For the text-containing cell, return its midpoint in (x, y) coordinate format. 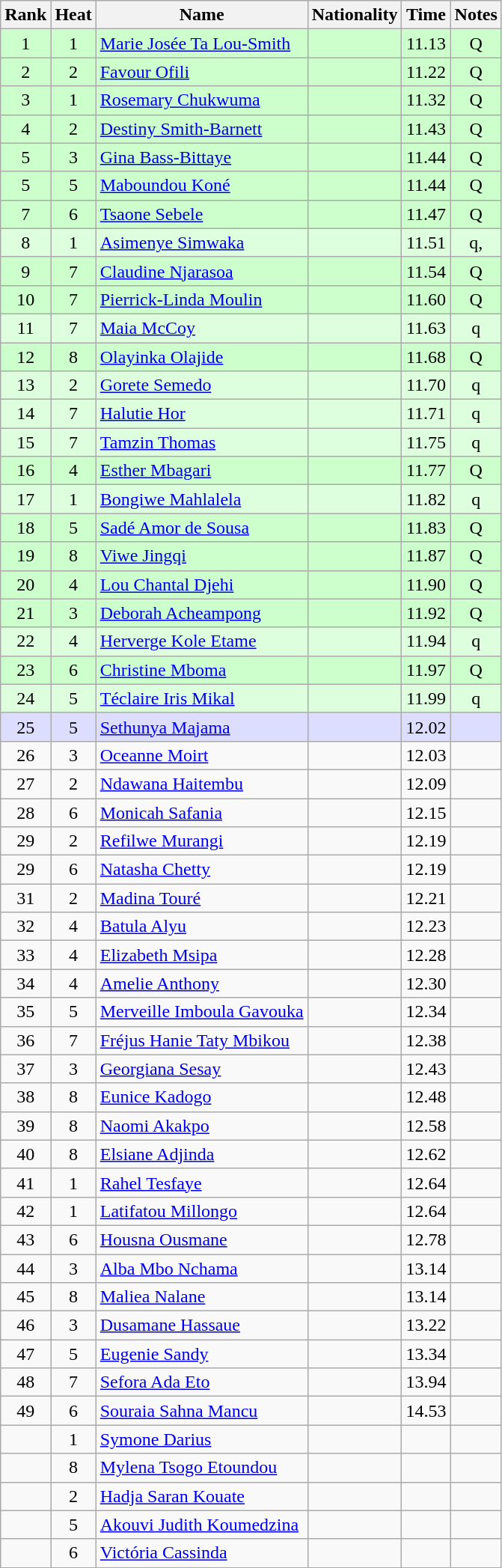
12.21 (426, 898)
27 (25, 784)
11.60 (426, 299)
12.28 (426, 955)
45 (25, 1297)
Heat (73, 15)
Alba Mbo Nchama (202, 1269)
35 (25, 1012)
Madina Touré (202, 898)
17 (25, 499)
11.92 (426, 613)
11.54 (426, 271)
20 (25, 585)
25 (25, 727)
13.22 (426, 1326)
Destiny Smith-Barnett (202, 129)
Eunice Kadogo (202, 1097)
Asimenye Simwaka (202, 242)
Lou Chantal Djehi (202, 585)
Victória Cassinda (202, 1553)
Symone Darius (202, 1439)
Merveille Imboula Gavouka (202, 1012)
Eugenie Sandy (202, 1354)
Herverge Kole Etame (202, 641)
11.94 (426, 641)
12.43 (426, 1069)
12.58 (426, 1126)
Fréjus Hanie Taty Mbikou (202, 1040)
Tamzin Thomas (202, 442)
11.13 (426, 43)
11.70 (426, 385)
Favour Ofili (202, 72)
26 (25, 755)
Maia McCoy (202, 328)
11.99 (426, 698)
12.02 (426, 727)
12.48 (426, 1097)
11 (25, 328)
11.77 (426, 471)
Sefora Ada Eto (202, 1382)
Tsaone Sebele (202, 214)
Bongiwe Mahlalela (202, 499)
Pierrick-Linda Moulin (202, 299)
11.71 (426, 414)
28 (25, 812)
Elizabeth Msipa (202, 955)
Hadja Saran Kouate (202, 1496)
14.53 (426, 1411)
Gina Bass-Bittaye (202, 157)
44 (25, 1269)
Rosemary Chukwuma (202, 100)
Akouvi Judith Koumedzina (202, 1525)
11.87 (426, 556)
11.97 (426, 670)
11.47 (426, 214)
Halutie Hor (202, 414)
11.43 (426, 129)
37 (25, 1069)
Maboundou Koné (202, 186)
12.78 (426, 1239)
11.83 (426, 528)
23 (25, 670)
38 (25, 1097)
36 (25, 1040)
Marie Josée Ta Lou-Smith (202, 43)
40 (25, 1154)
Olayinka Olajide (202, 357)
12.34 (426, 1012)
q, (476, 242)
Oceanne Moirt (202, 755)
Téclaire Iris Mikal (202, 698)
24 (25, 698)
12.03 (426, 755)
Dusamane Hassaue (202, 1326)
12 (25, 357)
Latifatou Millongo (202, 1211)
10 (25, 299)
14 (25, 414)
12.62 (426, 1154)
16 (25, 471)
46 (25, 1326)
Monicah Safania (202, 812)
11.75 (426, 442)
Notes (476, 15)
Souraia Sahna Mancu (202, 1411)
Gorete Semedo (202, 385)
11.82 (426, 499)
12.23 (426, 927)
Claudine Njarasoa (202, 271)
22 (25, 641)
47 (25, 1354)
12.30 (426, 983)
15 (25, 442)
Ndawana Haitembu (202, 784)
Naomi Akakpo (202, 1126)
18 (25, 528)
48 (25, 1382)
11.68 (426, 357)
Name (202, 15)
11.63 (426, 328)
39 (25, 1126)
12.09 (426, 784)
19 (25, 556)
Christine Mboma (202, 670)
Rank (25, 15)
Mylena Tsogo Etoundou (202, 1468)
12.38 (426, 1040)
Batula Alyu (202, 927)
11.90 (426, 585)
11.22 (426, 72)
33 (25, 955)
Deborah Acheampong (202, 613)
Nationality (355, 15)
34 (25, 983)
11.51 (426, 242)
Amelie Anthony (202, 983)
Refilwe Murangi (202, 841)
49 (25, 1411)
21 (25, 613)
12.15 (426, 812)
13.94 (426, 1382)
Georgiana Sesay (202, 1069)
9 (25, 271)
13.34 (426, 1354)
Natasha Chetty (202, 870)
Viwe Jingqi (202, 556)
Housna Ousmane (202, 1239)
43 (25, 1239)
Esther Mbagari (202, 471)
41 (25, 1183)
Maliea Nalane (202, 1297)
31 (25, 898)
11.32 (426, 100)
Sethunya Majama (202, 727)
Time (426, 15)
42 (25, 1211)
Sadé Amor de Sousa (202, 528)
Rahel Tesfaye (202, 1183)
13 (25, 385)
Elsiane Adjinda (202, 1154)
32 (25, 927)
